Capture the cell that displays the provided text and extract its (x, y) central coordinate. 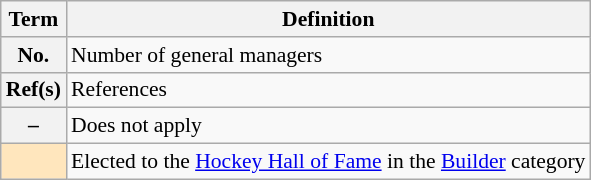
Term (34, 19)
– (34, 126)
Ref(s) (34, 90)
Does not apply (328, 126)
Definition (328, 19)
No. (34, 55)
Elected to the Hockey Hall of Fame in the Builder category (328, 162)
References (328, 90)
Number of general managers (328, 55)
